Identify which cell holds the provided text, then report its [x, y] central coordinate. 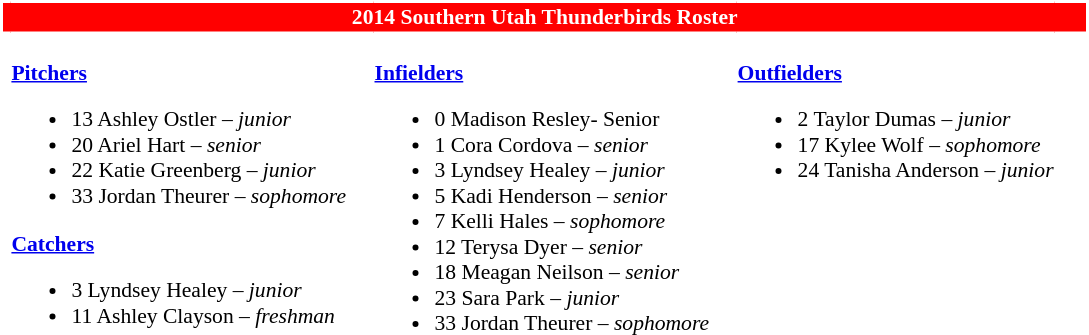
2014 Southern Utah Thunderbirds Roster [546, 18]
